Pinpoint the cell where the given text exists, returning its (X, Y) midpoint coordinate. 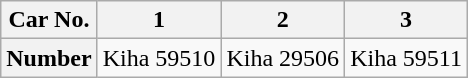
3 (406, 20)
1 (159, 20)
Number (49, 58)
Kiha 59511 (406, 58)
Kiha 59510 (159, 58)
2 (283, 20)
Car No. (49, 20)
Kiha 29506 (283, 58)
